Pinpoint the cell where the given text exists, returning its [X, Y] midpoint coordinate. 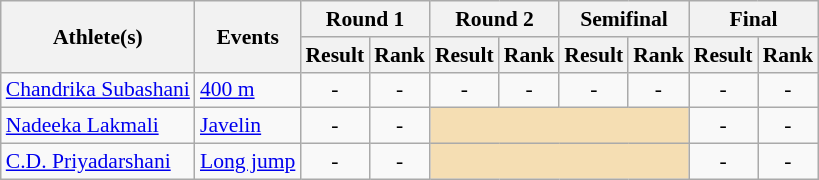
Round 2 [494, 19]
C.D. Priyadarshani [98, 162]
Events [248, 36]
Final [754, 19]
Semifinal [624, 19]
Chandrika Subashani [98, 90]
Round 1 [364, 19]
Long jump [248, 162]
Athlete(s) [98, 36]
400 m [248, 90]
Javelin [248, 126]
Nadeeka Lakmali [98, 126]
